For the text-containing cell, return its midpoint in (X, Y) coordinate format. 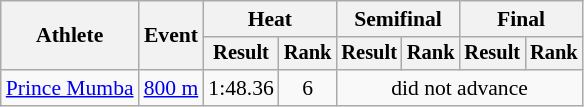
did not advance (459, 88)
800 m (172, 88)
Final (520, 19)
1:48.36 (240, 88)
Heat (270, 19)
Semifinal (398, 19)
Event (172, 36)
Prince Mumba (70, 88)
Athlete (70, 36)
6 (308, 88)
